Provide the [x, y] coordinate of the cell's center where the given text is located.  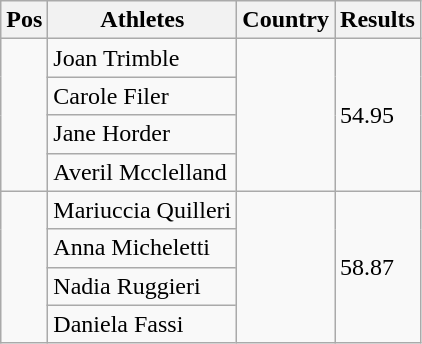
Carole Filer [142, 96]
Averil Mcclelland [142, 172]
Daniela Fassi [142, 324]
Athletes [142, 20]
Joan Trimble [142, 58]
Nadia Ruggieri [142, 286]
Results [378, 20]
Anna Micheletti [142, 248]
58.87 [378, 267]
Pos [24, 20]
Country [286, 20]
Mariuccia Quilleri [142, 210]
54.95 [378, 115]
Jane Horder [142, 134]
